Scan for the cell matching the given text and deliver its (x, y) coordinate at center. 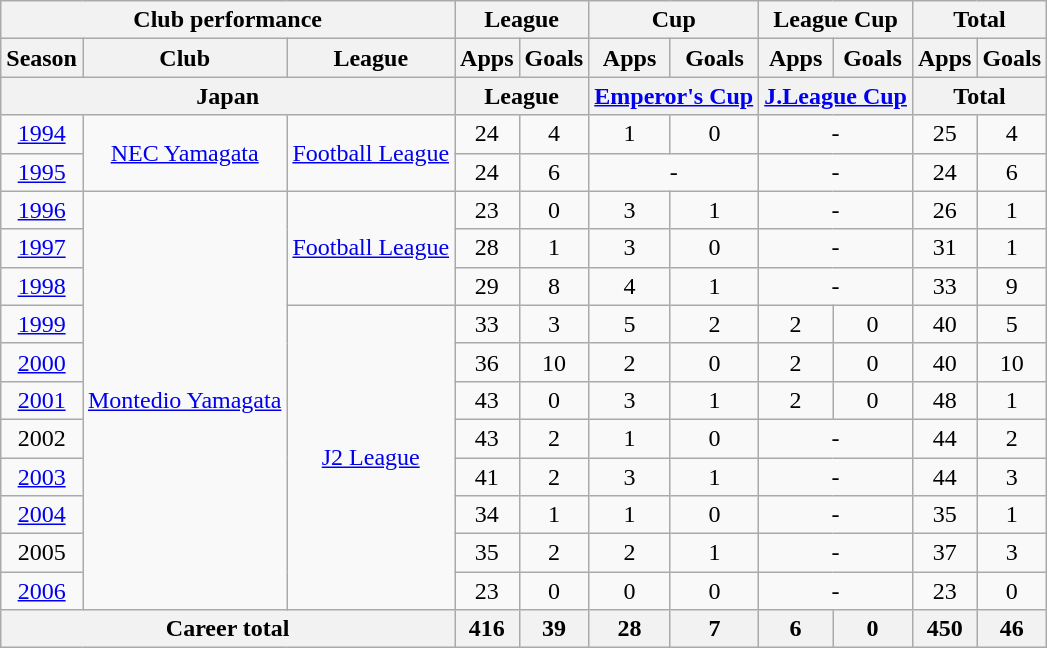
25 (944, 134)
450 (944, 629)
36 (487, 362)
7 (714, 629)
League Cup (836, 20)
Club performance (228, 20)
1994 (42, 134)
26 (944, 210)
2003 (42, 477)
2000 (42, 362)
J2 League (371, 457)
2004 (42, 515)
48 (944, 400)
1997 (42, 248)
2002 (42, 438)
2005 (42, 553)
2006 (42, 591)
31 (944, 248)
Emperor's Cup (674, 96)
2001 (42, 400)
416 (487, 629)
1996 (42, 210)
1995 (42, 172)
NEC Yamagata (184, 153)
9 (1012, 286)
34 (487, 515)
Japan (228, 96)
41 (487, 477)
1998 (42, 286)
39 (554, 629)
Club (184, 58)
Montedio Yamagata (184, 400)
37 (944, 553)
Cup (674, 20)
Season (42, 58)
46 (1012, 629)
J.League Cup (836, 96)
1999 (42, 324)
8 (554, 286)
29 (487, 286)
Career total (228, 629)
